Provide the (x, y) coordinate of the cell's center where the given text is located.  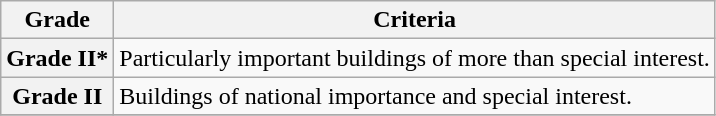
Criteria (415, 20)
Grade (58, 20)
Buildings of national importance and special interest. (415, 96)
Grade II (58, 96)
Grade II* (58, 58)
Particularly important buildings of more than special interest. (415, 58)
